For the text-containing cell, return its midpoint in [X, Y] coordinate format. 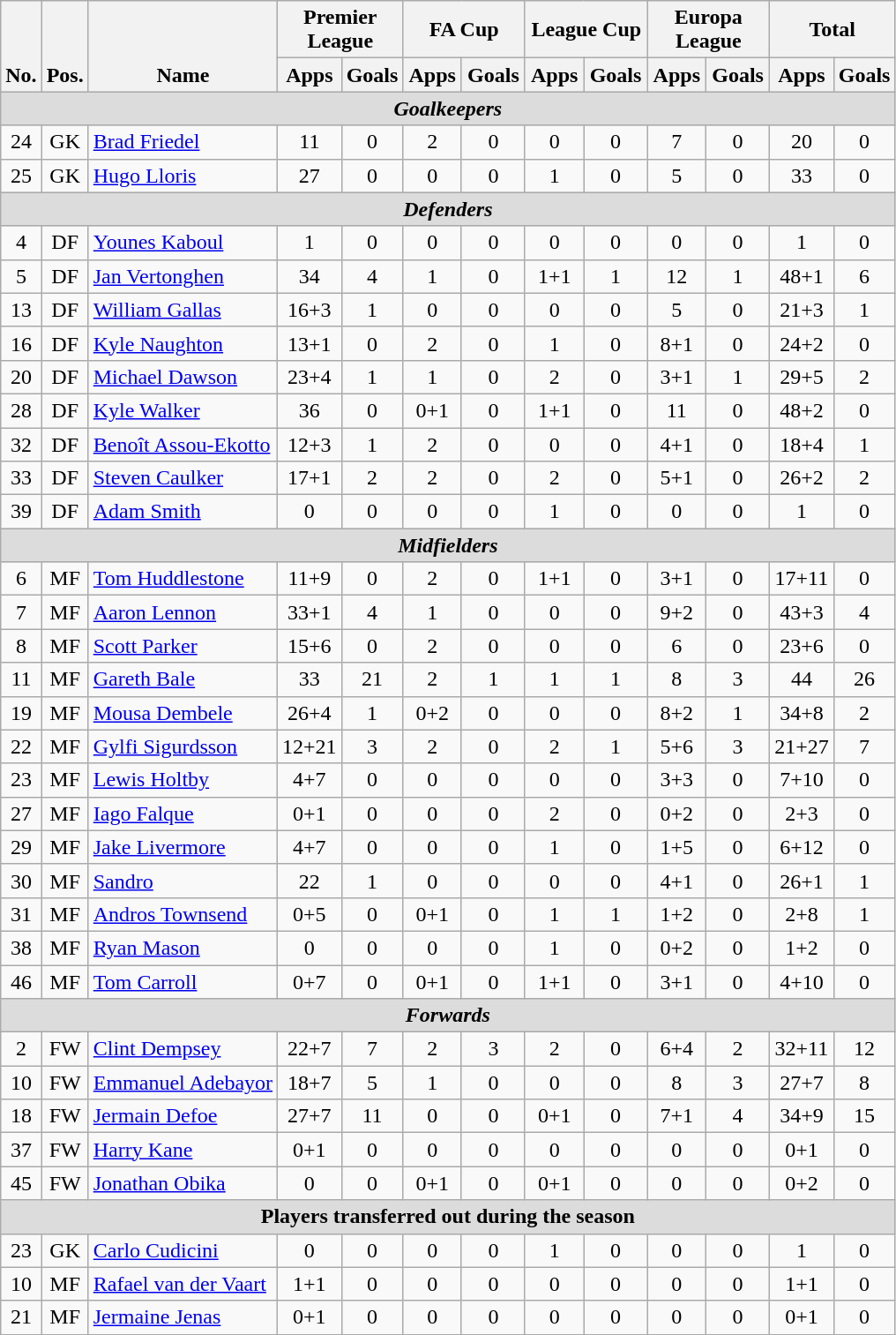
26 [864, 679]
16+3 [310, 310]
13+1 [310, 343]
Pos. [65, 46]
18+7 [310, 1083]
19 [21, 713]
Jake Livermore [183, 847]
34+8 [803, 713]
Emmanuel Adebayor [183, 1083]
6+12 [803, 847]
Mousa Dembele [183, 713]
FA Cup [464, 30]
38 [21, 948]
Sandro [183, 881]
34+9 [803, 1116]
30 [21, 881]
23+6 [803, 646]
15 [864, 1116]
Jonathan Obika [183, 1183]
2+3 [803, 814]
8+2 [677, 713]
Premier League [340, 30]
25 [21, 176]
Forwards [448, 1016]
48+2 [803, 410]
0+7 [310, 982]
0+5 [310, 914]
Gylfi Sigurdsson [183, 746]
2+8 [803, 914]
36 [310, 410]
32+11 [803, 1049]
8+1 [677, 343]
29+5 [803, 377]
5+1 [677, 478]
12+3 [310, 444]
17+1 [310, 478]
Benoît Assou-Ekotto [183, 444]
31 [21, 914]
4+10 [803, 982]
48+1 [803, 276]
Clint Dempsey [183, 1049]
League Cup [586, 30]
Iago Falque [183, 814]
Players transferred out during the season [448, 1217]
Michael Dawson [183, 377]
18+4 [803, 444]
7+1 [677, 1116]
Tom Huddlestone [183, 579]
Ryan Mason [183, 948]
Gareth Bale [183, 679]
Harry Kane [183, 1150]
6+4 [677, 1049]
32 [21, 444]
Rafael van der Vaart [183, 1284]
Lewis Holtby [183, 780]
24+2 [803, 343]
26+2 [803, 478]
No. [21, 46]
7+10 [803, 780]
26+4 [310, 713]
12+21 [310, 746]
Defenders [448, 209]
Younes Kaboul [183, 243]
Adam Smith [183, 512]
Jermaine Jenas [183, 1317]
Tom Carroll [183, 982]
Andros Townsend [183, 914]
39 [21, 512]
28 [21, 410]
Kyle Walker [183, 410]
3+3 [677, 780]
24 [21, 142]
45 [21, 1183]
37 [21, 1150]
Brad Friedel [183, 142]
43+3 [803, 612]
Hugo Lloris [183, 176]
Carlo Cudicini [183, 1250]
Total [833, 30]
Jan Vertonghen [183, 276]
11+9 [310, 579]
46 [21, 982]
9+2 [677, 612]
29 [21, 847]
21+3 [803, 310]
Europa League [709, 30]
21+27 [803, 746]
1+5 [677, 847]
17+11 [803, 579]
33+1 [310, 612]
Jermain Defoe [183, 1116]
22+7 [310, 1049]
18 [21, 1116]
5+6 [677, 746]
Goalkeepers [448, 109]
William Gallas [183, 310]
26+1 [803, 881]
34 [310, 276]
23+4 [310, 377]
Aaron Lennon [183, 612]
Kyle Naughton [183, 343]
15+6 [310, 646]
16 [21, 343]
Steven Caulker [183, 478]
Midfielders [448, 545]
Name [183, 46]
13 [21, 310]
Scott Parker [183, 646]
44 [803, 679]
